For the text-containing cell, return its midpoint in [x, y] coordinate format. 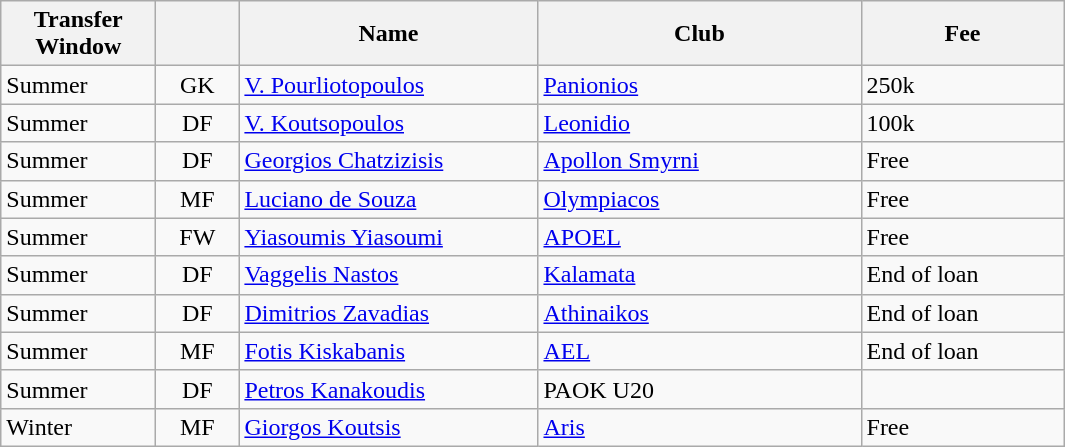
250k [962, 85]
V. Pourliotopoulos [388, 85]
PAOK U20 [700, 389]
Panionios [700, 85]
Olympiacos [700, 199]
Club [700, 34]
Dimitrios Zavadias [388, 313]
Kalamata [700, 275]
Apollon Smyrni [700, 161]
Vaggelis Nastos [388, 275]
Athinaikos [700, 313]
Georgios Chatzizisis [388, 161]
AEL [700, 351]
V. Koutsopoulos [388, 123]
Transfer Window [78, 34]
Luciano de Souza [388, 199]
Winter [78, 427]
APOEL [700, 237]
Petros Kanakoudis [388, 389]
Yiasoumis Yiasoumi [388, 237]
Fee [962, 34]
GK [198, 85]
Fotis Kiskabanis [388, 351]
Name [388, 34]
Giorgos Koutsis [388, 427]
100k [962, 123]
FW [198, 237]
Leonidio [700, 123]
Aris [700, 427]
